Determine the (x, y) coordinate at the center of the cell enclosing the given text.  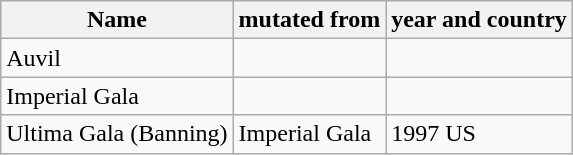
mutated from (310, 20)
Name (117, 20)
year and country (480, 20)
Auvil (117, 58)
Ultima Gala (Banning) (117, 134)
1997 US (480, 134)
